Return [X, Y] of the center of cell containing provided text 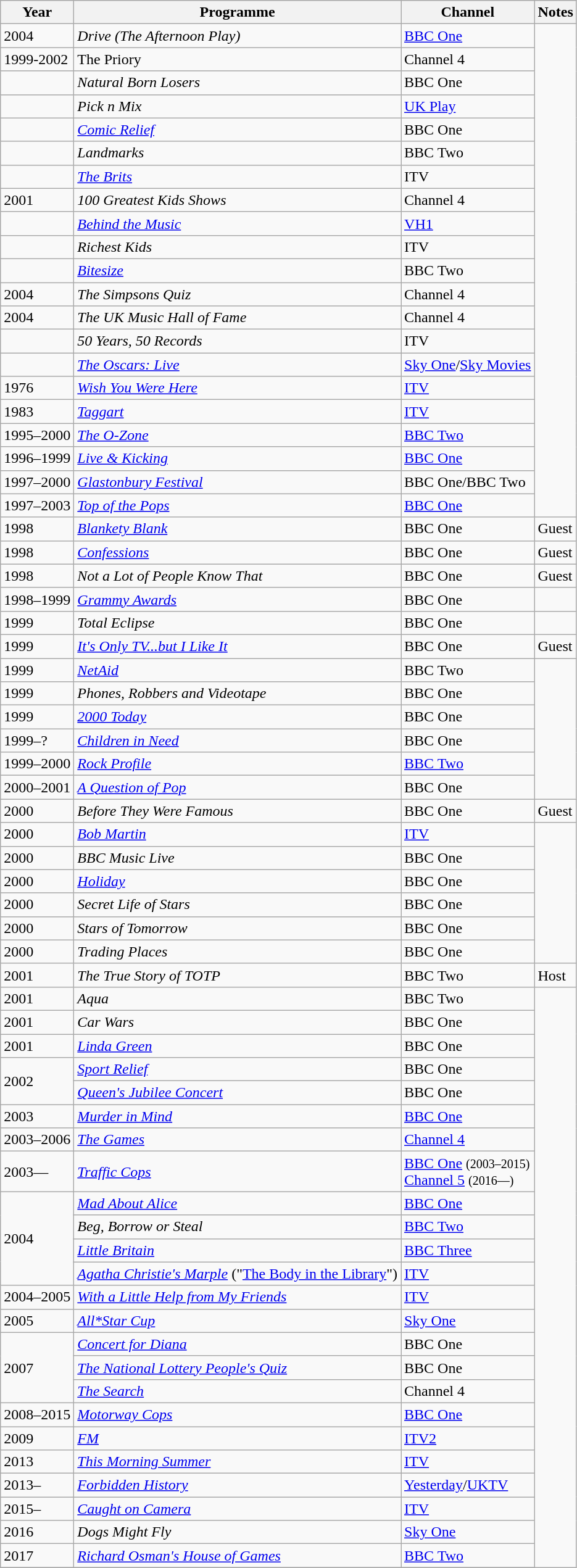
With a Little Help from My Friends [238, 1297]
Confessions [238, 552]
This Morning Summer [238, 1462]
1983 [37, 412]
Host [555, 975]
Glastonbury Festival [238, 482]
The Simpsons Quiz [238, 294]
The True Story of TOTP [238, 975]
1999–2000 [37, 764]
Dogs Might Fly [238, 1532]
2003 [37, 1116]
Stars of Tomorrow [238, 928]
Trading Places [238, 952]
1999-2002 [37, 59]
1997–2003 [37, 505]
All*Star Cup [238, 1321]
Children in Need [238, 740]
Wish You Were Here [238, 388]
BBC Music Live [238, 858]
Programme [238, 12]
Little Britain [238, 1250]
Richard Osman's House of Games [238, 1556]
VH1 [468, 223]
100 Greatest Kids Shows [238, 200]
2007 [37, 1367]
Yesterday/UKTV [468, 1485]
Channel [468, 12]
BBC Three [468, 1250]
Not a Lot of People Know That [238, 576]
Comic Relief [238, 130]
Concert for Diana [238, 1344]
2003–2006 [37, 1140]
The UK Music Hall of Fame [238, 318]
1997–2000 [37, 482]
1999–? [37, 740]
Traffic Cops [238, 1171]
Blankety Blank [238, 529]
Phones, Robbers and Videotape [238, 694]
Natural Born Losers [238, 83]
Secret Life of Stars [238, 905]
Forbidden History [238, 1485]
The Priory [238, 59]
Motorway Cops [238, 1414]
Rock Profile [238, 764]
1995–2000 [37, 435]
2004–2005 [37, 1297]
Top of the Pops [238, 505]
2013 [37, 1462]
Bob Martin [238, 834]
Mad About Alice [238, 1203]
1998–1999 [37, 599]
A Question of Pop [238, 787]
Linda Green [238, 1046]
Landmarks [238, 153]
Queen's Jubilee Concert [238, 1093]
The Search [238, 1391]
Taggart [238, 412]
BBC One/BBC Two [468, 482]
Murder in Mind [238, 1116]
Sky One/Sky Movies [468, 365]
Caught on Camera [238, 1509]
2009 [37, 1438]
2008–2015 [37, 1414]
UK Play [468, 106]
2002 [37, 1081]
The National Lottery People's Quiz [238, 1367]
1996–1999 [37, 458]
Grammy Awards [238, 599]
Total Eclipse [238, 623]
NetAid [238, 670]
Before They Were Famous [238, 811]
It's Only TV...but I Like It [238, 646]
50 Years, 50 Records [238, 341]
Car Wars [238, 1022]
Bitesize [238, 270]
Drive (The Afternoon Play) [238, 36]
2000–2001 [37, 787]
BBC One (2003–2015)Channel 5 (2016—) [468, 1171]
2013– [37, 1485]
The Games [238, 1140]
Aqua [238, 998]
Agatha Christie's Marple ("The Body in the Library") [238, 1274]
2017 [37, 1556]
The Brits [238, 176]
2000 Today [238, 717]
Live & Kicking [238, 458]
2003— [37, 1171]
Holiday [238, 881]
Pick n Mix [238, 106]
Sport Relief [238, 1069]
1976 [37, 388]
Behind the Music [238, 223]
2005 [37, 1321]
Beg, Borrow or Steal [238, 1227]
The Oscars: Live [238, 365]
Richest Kids [238, 247]
2015– [37, 1509]
Notes [555, 12]
ITV2 [468, 1438]
2016 [37, 1532]
Year [37, 12]
The O-Zone [238, 435]
FM [238, 1438]
